Locate the cell with the specified text and output its [x, y] center coordinate. 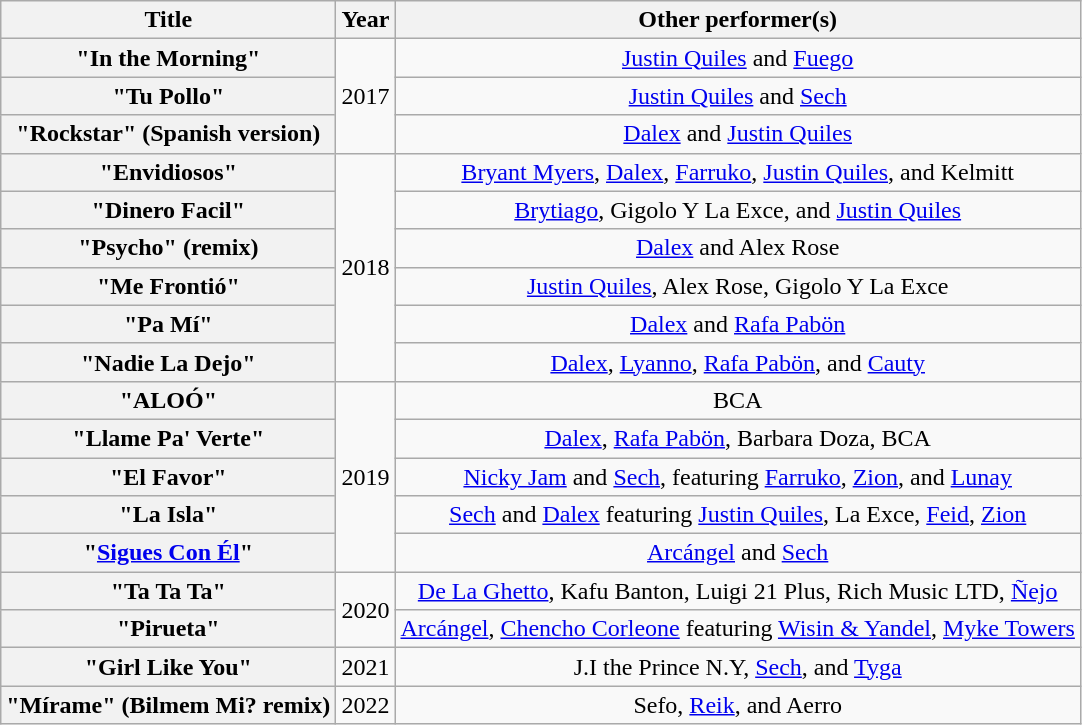
Dalex and Justin Quiles [738, 134]
"El Favor" [168, 477]
Nicky Jam and Sech, featuring Farruko, Zion, and Lunay [738, 477]
"Rockstar" (Spanish version) [168, 134]
Dalex and Alex Rose [738, 248]
2017 [366, 96]
Justin Quiles and Sech [738, 96]
Sech and Dalex featuring Justin Quiles, La Exce, Feid, Zion [738, 515]
Justin Quiles and Fuego [738, 58]
Dalex, Lyanno, Rafa Pabön, and Cauty [738, 362]
Justin Quiles, Alex Rose, Gigolo Y La Exce [738, 286]
"Envidiosos" [168, 172]
Brytiago, Gigolo Y La Exce, and Justin Quiles [738, 210]
Bryant Myers, Dalex, Farruko, Justin Quiles, and Kelmitt [738, 172]
2021 [366, 667]
J.I the Prince N.Y, Sech, and Tyga [738, 667]
"Llame Pa' Verte" [168, 438]
"Mírame" (Bilmem Mi? remix) [168, 705]
"Girl Like You" [168, 667]
"Me Frontió" [168, 286]
"Nadie La Dejo" [168, 362]
2022 [366, 705]
"La Isla" [168, 515]
"Pa Mí" [168, 324]
Sefo, Reik, and Aerro [738, 705]
Title [168, 20]
2019 [366, 476]
"Sigues Con Él" [168, 553]
"Ta Ta Ta" [168, 591]
Arcángel and Sech [738, 553]
Arcángel, Chencho Corleone featuring Wisin & Yandel, Myke Towers [738, 629]
"Dinero Facil" [168, 210]
BCA [738, 400]
2020 [366, 610]
Dalex, Rafa Pabön, Barbara Doza, BCA [738, 438]
Other performer(s) [738, 20]
"ALOÓ" [168, 400]
"Pirueta" [168, 629]
2018 [366, 267]
"Tu Pollo" [168, 96]
Year [366, 20]
Dalex and Rafa Pabön [738, 324]
"Psycho" (remix) [168, 248]
De La Ghetto, Kafu Banton, Luigi 21 Plus, Rich Music LTD, Ñejo [738, 591]
"In the Morning" [168, 58]
